Provide the (X, Y) coordinate of the cell's center where the given text is located.  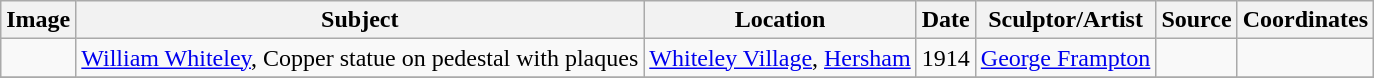
Subject (360, 20)
Whiteley Village, Hersham (780, 58)
William Whiteley, Copper statue on pedestal with plaques (360, 58)
Source (1196, 20)
Date (946, 20)
Coordinates (1305, 20)
Image (38, 20)
Sculptor/Artist (1066, 20)
1914 (946, 58)
George Frampton (1066, 58)
Location (780, 20)
